Search for the cell housing the specified text and yield its (X, Y) center coordinate. 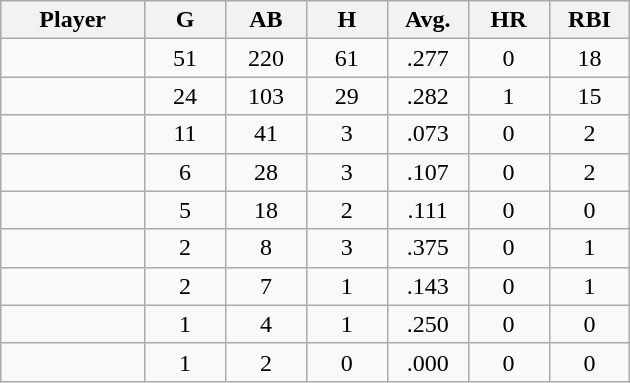
.000 (428, 362)
G (186, 20)
.277 (428, 58)
HR (508, 20)
.282 (428, 96)
.375 (428, 248)
29 (346, 96)
.250 (428, 324)
AB (266, 20)
24 (186, 96)
H (346, 20)
.073 (428, 134)
4 (266, 324)
61 (346, 58)
51 (186, 58)
7 (266, 286)
220 (266, 58)
.143 (428, 286)
103 (266, 96)
11 (186, 134)
5 (186, 210)
8 (266, 248)
Player (73, 20)
41 (266, 134)
RBI (590, 20)
28 (266, 172)
.111 (428, 210)
Avg. (428, 20)
15 (590, 96)
.107 (428, 172)
6 (186, 172)
